Output the [x, y] coordinate of the center of the cell containing the given text.  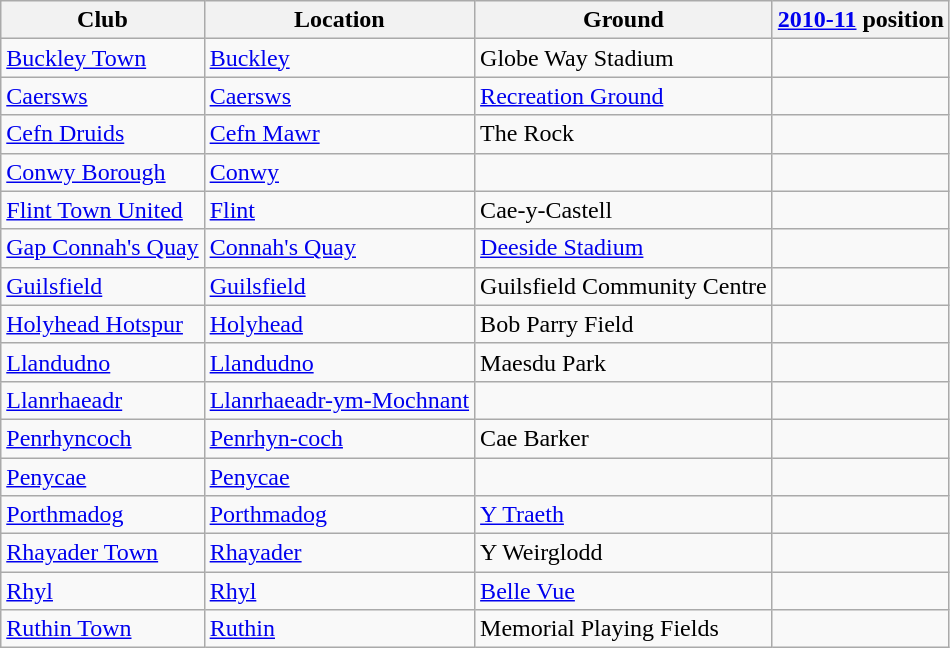
Rhayader Town [102, 553]
Flint [339, 210]
Cefn Druids [102, 134]
Connah's Quay [339, 248]
Ruthin Town [102, 629]
Recreation Ground [624, 96]
Gap Connah's Quay [102, 248]
Penrhyncoch [102, 438]
Maesdu Park [624, 362]
Llanrhaeadr-ym-Mochnant [339, 400]
Globe Way Stadium [624, 58]
Holyhead [339, 324]
Cefn Mawr [339, 134]
Ground [624, 20]
Location [339, 20]
Y Traeth [624, 515]
Cae-y-Castell [624, 210]
Buckley Town [102, 58]
Llanrhaeadr [102, 400]
Ruthin [339, 629]
Belle Vue [624, 591]
Penrhyn-coch [339, 438]
Conwy [339, 172]
Guilsfield Community Centre [624, 286]
Conwy Borough [102, 172]
The Rock [624, 134]
2010-11 position [860, 20]
Deeside Stadium [624, 248]
Rhayader [339, 553]
Memorial Playing Fields [624, 629]
Y Weirglodd [624, 553]
Club [102, 20]
Flint Town United [102, 210]
Holyhead Hotspur [102, 324]
Buckley [339, 58]
Bob Parry Field [624, 324]
Cae Barker [624, 438]
